Detect which cell encompasses the target text, then output its [x, y] center coordinate. 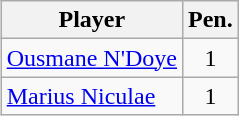
Pen. [211, 20]
Player [92, 20]
Marius Niculae [92, 96]
Ousmane N'Doye [92, 58]
